Pinpoint the cell where the given text exists, returning its (x, y) midpoint coordinate. 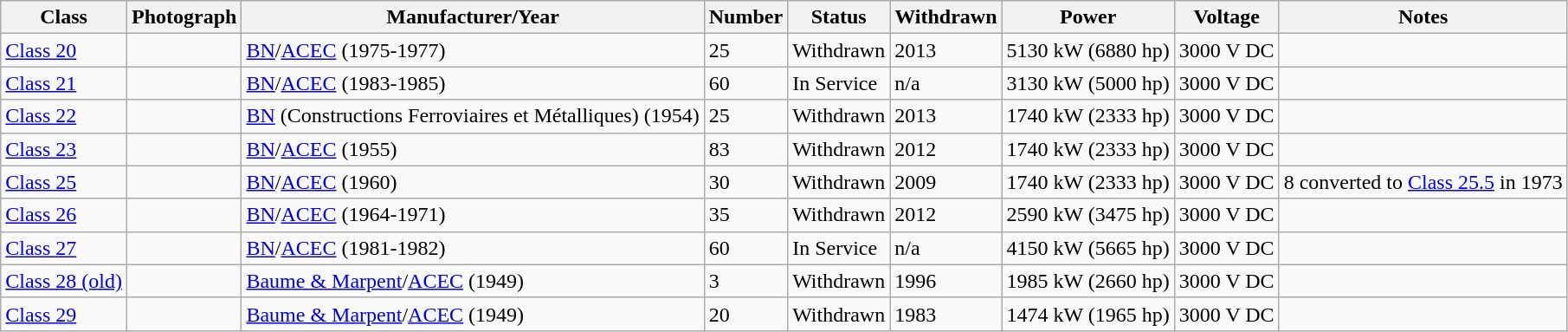
Class 21 (64, 83)
Status (839, 17)
Class 25 (64, 182)
3130 kW (5000 hp) (1087, 83)
Class 23 (64, 149)
Photograph (184, 17)
Power (1087, 17)
83 (745, 149)
5130 kW (6880 hp) (1087, 50)
2009 (945, 182)
1996 (945, 281)
Number (745, 17)
BN/ACEC (1981-1982) (473, 248)
Class 27 (64, 248)
Class 29 (64, 314)
20 (745, 314)
Manufacturer/Year (473, 17)
35 (745, 215)
Class (64, 17)
BN/ACEC (1975-1977) (473, 50)
4150 kW (5665 hp) (1087, 248)
Class 28 (old) (64, 281)
1983 (945, 314)
Class 26 (64, 215)
2590 kW (3475 hp) (1087, 215)
Notes (1423, 17)
BN/ACEC (1960) (473, 182)
30 (745, 182)
8 converted to Class 25.5 in 1973 (1423, 182)
BN/ACEC (1955) (473, 149)
1985 kW (2660 hp) (1087, 281)
1474 kW (1965 hp) (1087, 314)
Voltage (1226, 17)
3 (745, 281)
BN/ACEC (1964-1971) (473, 215)
BN/ACEC (1983-1985) (473, 83)
BN (Constructions Ferroviaires et Métalliques) (1954) (473, 116)
Class 20 (64, 50)
Class 22 (64, 116)
